Capture the cell that displays the provided text and extract its [x, y] central coordinate. 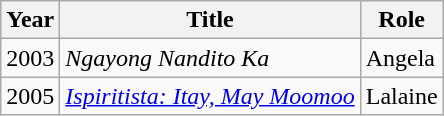
2005 [30, 96]
Lalaine [402, 96]
2003 [30, 58]
Title [210, 20]
Role [402, 20]
Year [30, 20]
Ispiritista: Itay, May Moomoo [210, 96]
Angela [402, 58]
Ngayong Nandito Ka [210, 58]
